Determine the (X, Y) coordinate at the center of the cell enclosing the given text.  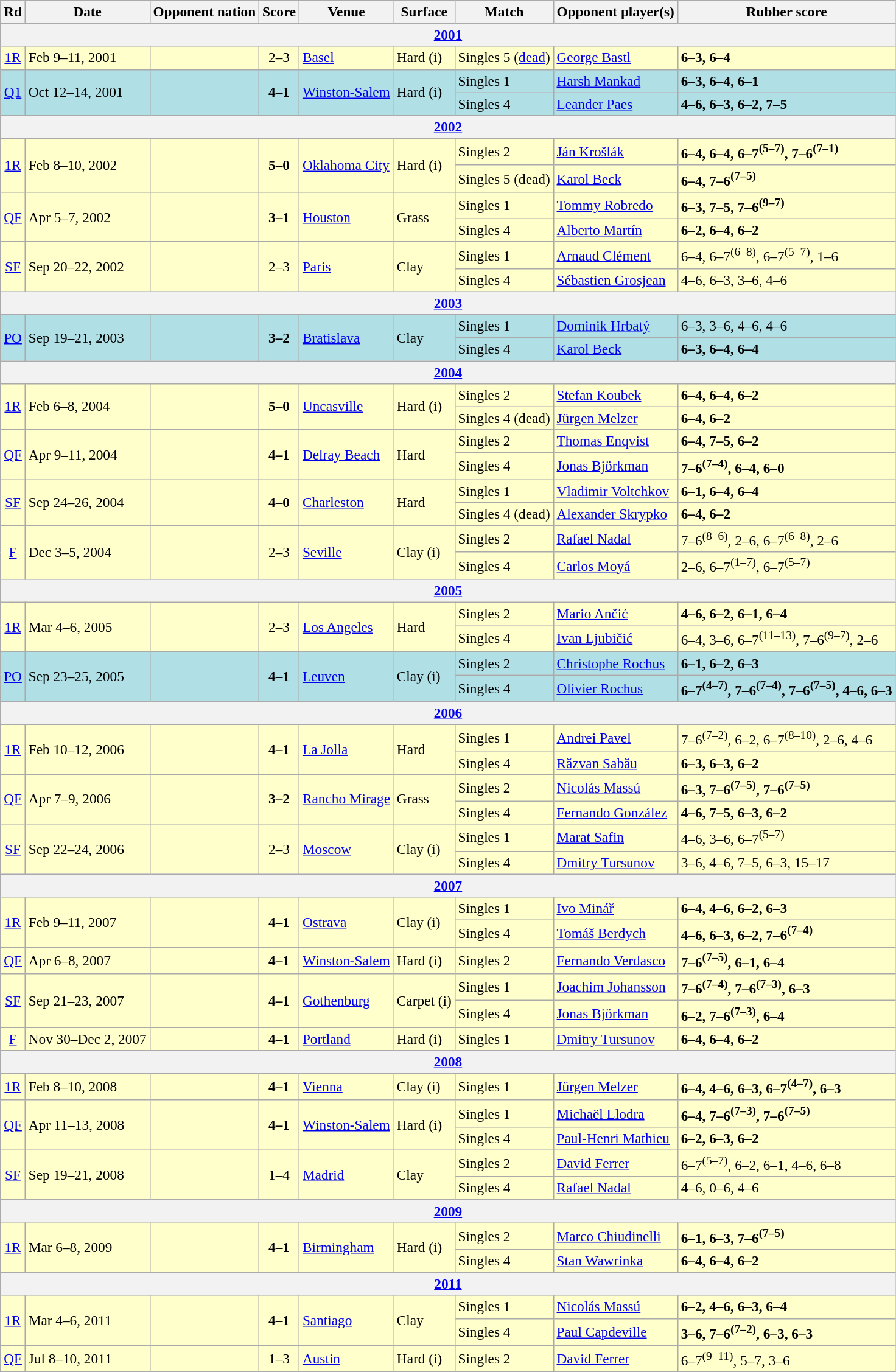
3–1 (279, 217)
Stefan Koubek (615, 395)
Jul 8–10, 2011 (88, 1359)
6–4, 4–6, 6–3, 6–7(4–7), 6–3 (786, 1087)
4–6, 7–5, 6–3, 6–2 (786, 813)
Apr 6–8, 2007 (88, 960)
2005 (448, 590)
Fernando González (615, 813)
6–4, 7–6(7–5) (786, 178)
George Bastl (615, 58)
Delray Beach (347, 454)
Sep 21–23, 2007 (88, 1000)
Gothenburg (347, 1000)
Uncasville (347, 407)
La Jolla (347, 749)
Feb 8–10, 2008 (88, 1087)
Venue (347, 12)
Marat Safin (615, 838)
6–7(5–7), 6–2, 6–1, 4–6, 6–8 (786, 1163)
Sep 20–22, 2002 (88, 267)
6–4, 6–4, 6–7(5–7), 7–6(7–1) (786, 152)
6–1, 6–2, 6–3 (786, 663)
Moscow (347, 849)
Sep 24–26, 2004 (88, 502)
Tommy Robredo (615, 205)
3–6, 7–6(7–2), 6–3, 6–3 (786, 1332)
6–4, 7–5, 6–2 (786, 441)
Sep 22–24, 2006 (88, 849)
2001 (448, 35)
Răzvan Sabău (615, 763)
7–6(7–4), 7–6(7–3), 6–3 (786, 987)
Santiago (347, 1320)
Opponent nation (205, 12)
Sep 19–21, 2003 (88, 337)
2007 (448, 885)
1–4 (279, 1175)
6–2, 7–6(7–3), 6–4 (786, 1013)
6–7(9–11), 5–7, 3–6 (786, 1359)
2008 (448, 1062)
6–7(4–7), 7–6(7–4), 7–6(7–5), 4–6, 6–3 (786, 688)
Vladimir Voltchkov (615, 491)
Ivo Minář (615, 908)
Austin (347, 1359)
Paul Capdeville (615, 1332)
Houston (347, 217)
Sébastien Grosjean (615, 280)
Opponent player(s) (615, 12)
Vienna (347, 1087)
Carlos Moyá (615, 565)
Stan Wawrinka (615, 1261)
Ostrava (347, 922)
Rd (13, 12)
4–6, 6–3, 6–2, 7–5 (786, 103)
Thomas Enqvist (615, 441)
Leander Paes (615, 103)
2006 (448, 713)
Paris (347, 267)
Mar 4–6, 2011 (88, 1320)
Apr 5–7, 2002 (88, 217)
Fernando Verdasco (615, 960)
6–3, 6–4, 6–1 (786, 81)
6–2, 6–3, 6–2 (786, 1138)
6–3, 6–3, 6–2 (786, 763)
Christophe Rochus (615, 663)
Nov 30–Dec 2, 2007 (88, 1038)
Score (279, 12)
Harsh Mankad (615, 81)
6–4, 4–6, 6–2, 6–3 (786, 908)
6–1, 6–3, 7–6(7–5) (786, 1236)
6–4, 6–7(6–8), 6–7(5–7), 1–6 (786, 255)
Surface (424, 12)
Date (88, 12)
Portland (347, 1038)
Birmingham (347, 1247)
3–6, 4–6, 7–5, 6–3, 15–17 (786, 863)
Feb 8–10, 2002 (88, 165)
2011 (448, 1284)
4–0 (279, 502)
7–6(7–5), 6–1, 6–4 (786, 960)
4–6, 6–3, 3–6, 4–6 (786, 280)
Basel (347, 58)
Charleston (347, 502)
7–6(8–6), 2–6, 6–7(6–8), 2–6 (786, 539)
Match (504, 12)
Apr 11–13, 2008 (88, 1125)
2002 (448, 127)
Sep 19–21, 2008 (88, 1175)
Seville (347, 552)
Mar 4–6, 2005 (88, 627)
Carpet (i) (424, 1000)
Los Angeles (347, 627)
6–4, 3–6, 6–7(11–13), 7–6(9–7), 2–6 (786, 638)
6–1, 6–4, 6–4 (786, 491)
6–3, 7–5, 7–6(9–7) (786, 205)
Feb 6–8, 2004 (88, 407)
Oklahoma City (347, 165)
Mar 6–8, 2009 (88, 1247)
Feb 9–11, 2001 (88, 58)
1–3 (279, 1359)
7–6(7–2), 6–2, 6–7(8–10), 2–6, 4–6 (786, 738)
Rancho Mirage (347, 799)
Dec 3–5, 2004 (88, 552)
2009 (448, 1211)
Feb 9–11, 2007 (88, 922)
Madrid (347, 1175)
Bratislava (347, 337)
Paul-Henri Mathieu (615, 1138)
Apr 9–11, 2004 (88, 454)
4–6, 6–3, 6–2, 7–6(7–4) (786, 933)
Arnaud Clément (615, 255)
6–2, 4–6, 6–3, 6–4 (786, 1307)
Marco Chiudinelli (615, 1236)
Alexander Skrypko (615, 514)
Michaël Llodra (615, 1113)
6–3, 3–6, 4–6, 4–6 (786, 326)
Q1 (13, 93)
Leuven (347, 676)
Ivan Ljubičić (615, 638)
Rubber score (786, 12)
Feb 10–12, 2006 (88, 749)
2003 (448, 303)
4–6, 6–2, 6–1, 6–4 (786, 614)
Joachim Johansson (615, 987)
6–3, 6–4 (786, 58)
4–6, 3–6, 6–7(5–7) (786, 838)
Andrei Pavel (615, 738)
6–2, 6–4, 6–2 (786, 230)
Olivier Rochus (615, 688)
Ján Krošlák (615, 152)
7–6(7–4), 6–4, 6–0 (786, 466)
Alberto Martín (615, 230)
Dominik Hrbatý (615, 326)
Sep 23–25, 2005 (88, 676)
Tomáš Berdych (615, 933)
6–3, 7–6(7–5), 7–6(7–5) (786, 788)
6–4, 7–6(7–3), 7–6(7–5) (786, 1113)
Apr 7–9, 2006 (88, 799)
2–6, 6–7(1–7), 6–7(5–7) (786, 565)
Oct 12–14, 2001 (88, 93)
6–3, 6–4, 6–4 (786, 349)
4–6, 0–6, 4–6 (786, 1188)
Mario Ančić (615, 614)
2004 (448, 372)
